For the text-containing cell, return its midpoint in [X, Y] coordinate format. 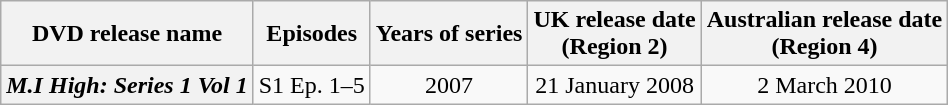
2 March 2010 [824, 85]
S1 Ep. 1–5 [312, 85]
21 January 2008 [614, 85]
Australian release date(Region 4) [824, 34]
UK release date(Region 2) [614, 34]
2007 [449, 85]
Episodes [312, 34]
M.I High: Series 1 Vol 1 [127, 85]
Years of series [449, 34]
DVD release name [127, 34]
